For the text-containing cell, return its midpoint in [X, Y] coordinate format. 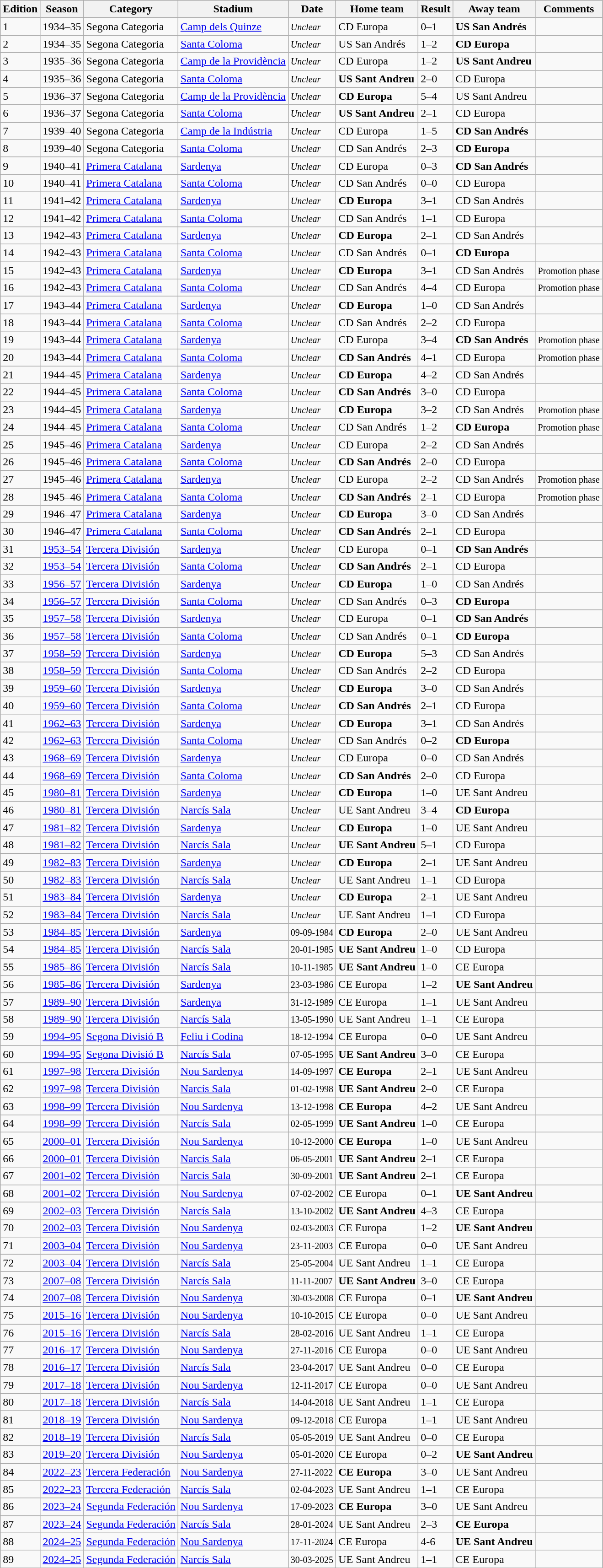
1–5 [436, 131]
26 [20, 462]
54 [20, 949]
37 [20, 653]
62 [20, 1089]
13-10-2002 [312, 1211]
Away team [494, 9]
9 [20, 166]
02-03-2003 [312, 1228]
4–1 [436, 357]
Comments [569, 9]
48 [20, 845]
32 [20, 566]
22 [20, 392]
06-05-2001 [312, 1158]
41 [20, 723]
12-11-2017 [312, 1385]
25 [20, 444]
Camp dels Quinze [233, 27]
49 [20, 862]
09-12-2018 [312, 1420]
68 [20, 1193]
85 [20, 1489]
5–3 [436, 653]
30-03-2025 [312, 1559]
39 [20, 688]
4–3 [436, 1211]
42 [20, 740]
84 [20, 1472]
24 [20, 427]
51 [20, 897]
18 [20, 323]
18-12-1994 [312, 1036]
Edition [20, 9]
38 [20, 671]
Stadium [233, 9]
86 [20, 1507]
79 [20, 1385]
28-01-2024 [312, 1524]
4 [20, 79]
70 [20, 1228]
72 [20, 1263]
29 [20, 514]
11 [20, 200]
50 [20, 880]
52 [20, 915]
07-02-2002 [312, 1193]
30-03-2008 [312, 1298]
2 [20, 44]
53 [20, 932]
71 [20, 1245]
28 [20, 496]
5–4 [436, 96]
09-09-1984 [312, 932]
3 [20, 61]
82 [20, 1437]
17 [20, 305]
45 [20, 793]
07-05-1995 [312, 1054]
87 [20, 1524]
27 [20, 479]
02-04-2023 [312, 1489]
30-09-2001 [312, 1176]
23-11-2003 [312, 1245]
80 [20, 1402]
13 [20, 236]
7 [20, 131]
23-04-2017 [312, 1368]
8 [20, 148]
69 [20, 1211]
76 [20, 1333]
60 [20, 1054]
27-11-2022 [312, 1472]
77 [20, 1350]
34 [20, 601]
02-05-1999 [312, 1124]
57 [20, 1002]
83 [20, 1455]
35 [20, 619]
14-04-2018 [312, 1402]
4-6 [436, 1541]
20 [20, 357]
75 [20, 1315]
17-11-2024 [312, 1541]
19 [20, 340]
58 [20, 1019]
21 [20, 375]
Home team [377, 9]
12 [20, 218]
63 [20, 1106]
15 [20, 270]
5–1 [436, 845]
67 [20, 1176]
61 [20, 1072]
13-05-1990 [312, 1019]
28-02-2016 [312, 1333]
05-01-2020 [312, 1455]
23 [20, 410]
59 [20, 1036]
43 [20, 758]
05-05-2019 [312, 1437]
89 [20, 1559]
40 [20, 706]
88 [20, 1541]
36 [20, 636]
66 [20, 1158]
78 [20, 1368]
27-11-2016 [312, 1350]
13-12-1998 [312, 1106]
14-09-1997 [312, 1072]
3–2 [436, 410]
30 [20, 532]
2019–20 [62, 1455]
23-03-1986 [312, 984]
33 [20, 584]
81 [20, 1420]
Camp de la Indústria [233, 131]
14 [20, 253]
46 [20, 810]
Season [62, 9]
Date [312, 9]
64 [20, 1124]
11-11-2007 [312, 1280]
Feliu i Codina [233, 1036]
5 [20, 96]
56 [20, 984]
73 [20, 1280]
Category [131, 9]
4–4 [436, 288]
20-01-1985 [312, 949]
31-12-1989 [312, 1002]
1 [20, 27]
31 [20, 549]
Result [436, 9]
55 [20, 967]
10 [20, 183]
16 [20, 288]
25-05-2004 [312, 1263]
44 [20, 776]
65 [20, 1141]
74 [20, 1298]
47 [20, 828]
6 [20, 113]
10-11-1985 [312, 967]
10-10-2015 [312, 1315]
10-12-2000 [312, 1141]
17-09-2023 [312, 1507]
01-02-1998 [312, 1089]
